Extract the [X, Y] coordinate from the center of the cell holding the provided text.  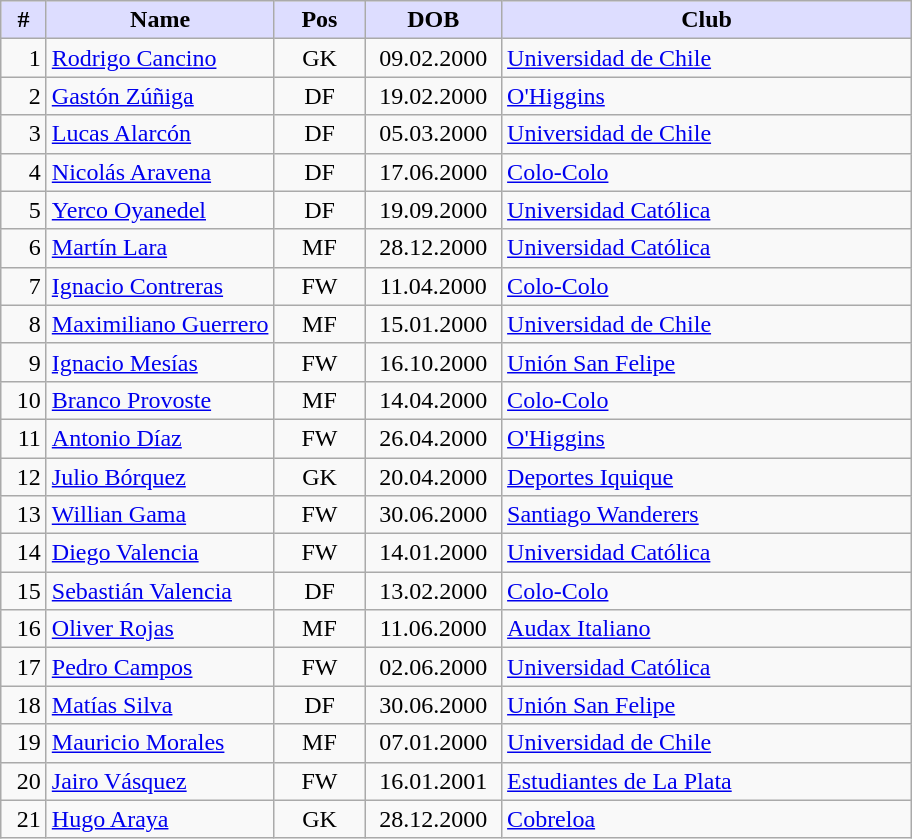
Branco Provoste [160, 400]
Estudiantes de La Plata [707, 781]
Gastón Zúñiga [160, 96]
Yerco Oyanedel [160, 210]
Rodrigo Cancino [160, 58]
Martín Lara [160, 248]
15 [24, 591]
1 [24, 58]
Pedro Campos [160, 667]
16.01.2001 [434, 781]
Willian Gama [160, 515]
10 [24, 400]
13.02.2000 [434, 591]
Club [707, 20]
17 [24, 667]
21 [24, 819]
15.01.2000 [434, 324]
Lucas Alarcón [160, 134]
26.04.2000 [434, 438]
18 [24, 705]
11.06.2000 [434, 629]
Maximiliano Guerrero [160, 324]
Hugo Araya [160, 819]
9 [24, 362]
Cobreloa [707, 819]
5 [24, 210]
19.09.2000 [434, 210]
Julio Bórquez [160, 477]
7 [24, 286]
4 [24, 172]
Name [160, 20]
Diego Valencia [160, 553]
11.04.2000 [434, 286]
Jairo Vásquez [160, 781]
20.04.2000 [434, 477]
14 [24, 553]
Audax Italiano [707, 629]
Sebastián Valencia [160, 591]
02.06.2000 [434, 667]
3 [24, 134]
12 [24, 477]
11 [24, 438]
DOB [434, 20]
14.01.2000 [434, 553]
Oliver Rojas [160, 629]
Antonio Díaz [160, 438]
19 [24, 743]
6 [24, 248]
Ignacio Contreras [160, 286]
16.10.2000 [434, 362]
Ignacio Mesías [160, 362]
2 [24, 96]
20 [24, 781]
# [24, 20]
8 [24, 324]
16 [24, 629]
Matías Silva [160, 705]
13 [24, 515]
09.02.2000 [434, 58]
Santiago Wanderers [707, 515]
Nicolás Aravena [160, 172]
05.03.2000 [434, 134]
17.06.2000 [434, 172]
Pos [320, 20]
Deportes Iquique [707, 477]
Mauricio Morales [160, 743]
19.02.2000 [434, 96]
14.04.2000 [434, 400]
07.01.2000 [434, 743]
